Identify which cell holds the provided text, then report its [x, y] central coordinate. 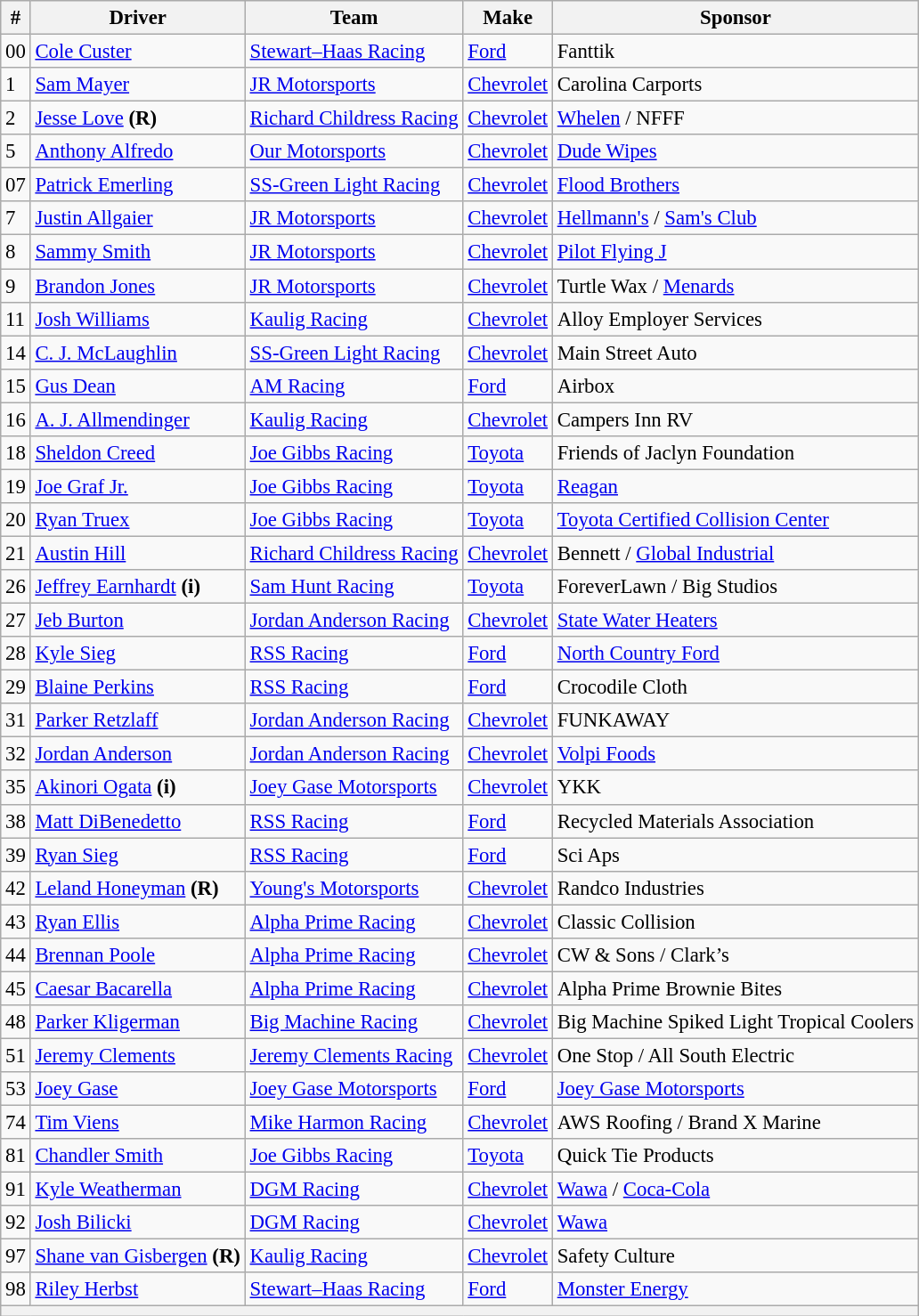
Reagan [736, 486]
Campers Inn RV [736, 419]
11 [16, 319]
Mike Harmon Racing [354, 1123]
AM Racing [354, 386]
Patrick Emerling [137, 185]
Jeffrey Earnhardt (i) [137, 587]
Blaine Perkins [137, 687]
Safety Culture [736, 1256]
Friends of Jaclyn Foundation [736, 453]
07 [16, 185]
00 [16, 52]
Anthony Alfredo [137, 151]
28 [16, 654]
Make [508, 18]
53 [16, 1089]
Austin Hill [137, 553]
Bennett / Global Industrial [736, 553]
Recycled Materials Association [736, 821]
Driver [137, 18]
32 [16, 754]
AWS Roofing / Brand X Marine [736, 1123]
Gus Dean [137, 386]
Sammy Smith [137, 252]
Sponsor [736, 18]
14 [16, 353]
48 [16, 1022]
31 [16, 720]
Alloy Employer Services [736, 319]
Alpha Prime Brownie Bites [736, 988]
15 [16, 386]
Matt DiBenedetto [137, 821]
Sheldon Creed [137, 453]
Joe Graf Jr. [137, 486]
97 [16, 1256]
YKK [736, 788]
8 [16, 252]
35 [16, 788]
91 [16, 1190]
Parker Retzlaff [137, 720]
Jeremy Clements [137, 1055]
Shane van Gisbergen (R) [137, 1256]
Volpi Foods [736, 754]
Quick Tie Products [736, 1156]
Our Motorsports [354, 151]
51 [16, 1055]
Hellmann's / Sam's Club [736, 218]
Chandler Smith [137, 1156]
Big Machine Spiked Light Tropical Coolers [736, 1022]
Team [354, 18]
Big Machine Racing [354, 1022]
Brandon Jones [137, 286]
# [16, 18]
19 [16, 486]
18 [16, 453]
Brennan Poole [137, 955]
Kyle Weatherman [137, 1190]
Sci Aps [736, 855]
Akinori Ogata (i) [137, 788]
Parker Kligerman [137, 1022]
Classic Collision [736, 922]
Airbox [736, 386]
Fanttik [736, 52]
Kyle Sieg [137, 654]
Dude Wipes [736, 151]
81 [16, 1156]
7 [16, 218]
Tim Viens [137, 1123]
Sam Mayer [137, 85]
Caesar Bacarella [137, 988]
43 [16, 922]
North Country Ford [736, 654]
38 [16, 821]
Jordan Anderson [137, 754]
One Stop / All South Electric [736, 1055]
Jeremy Clements Racing [354, 1055]
27 [16, 621]
Monster Energy [736, 1290]
Young's Motorsports [354, 888]
Whelen / NFFF [736, 118]
C. J. McLaughlin [137, 353]
Sam Hunt Racing [354, 587]
21 [16, 553]
Ryan Sieg [137, 855]
Joey Gase [137, 1089]
Riley Herbst [137, 1290]
Carolina Carports [736, 85]
ForeverLawn / Big Studios [736, 587]
FUNKAWAY [736, 720]
5 [16, 151]
92 [16, 1223]
Leland Honeyman (R) [137, 888]
Crocodile Cloth [736, 687]
Jesse Love (R) [137, 118]
26 [16, 587]
98 [16, 1290]
44 [16, 955]
Randco Industries [736, 888]
Ryan Ellis [137, 922]
State Water Heaters [736, 621]
1 [16, 85]
42 [16, 888]
Turtle Wax / Menards [736, 286]
Pilot Flying J [736, 252]
16 [16, 419]
Ryan Truex [137, 520]
Josh Bilicki [137, 1223]
Wawa / Coca-Cola [736, 1190]
Justin Allgaier [137, 218]
45 [16, 988]
CW & Sons / Clark’s [736, 955]
A. J. Allmendinger [137, 419]
Main Street Auto [736, 353]
9 [16, 286]
Toyota Certified Collision Center [736, 520]
Flood Brothers [736, 185]
Wawa [736, 1223]
20 [16, 520]
2 [16, 118]
Cole Custer [137, 52]
Josh Williams [137, 319]
Jeb Burton [137, 621]
39 [16, 855]
74 [16, 1123]
29 [16, 687]
